Find where the given text appears and provide that cell's center as [X, Y] coordinate. 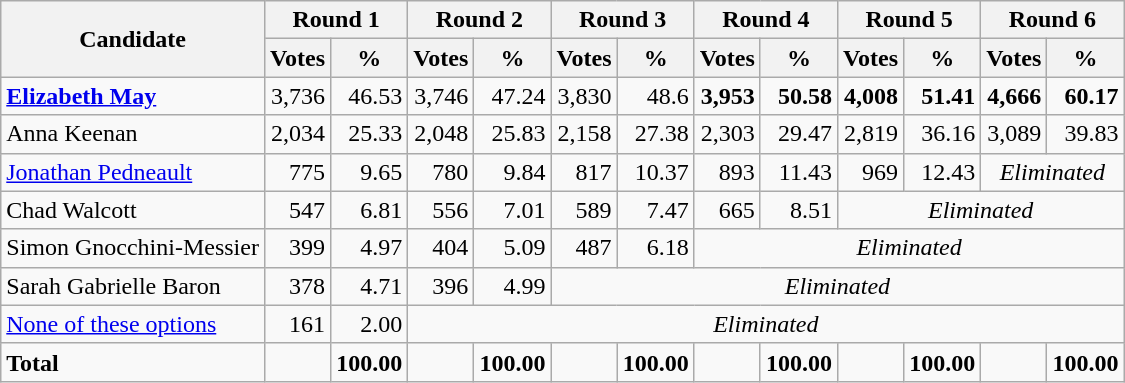
9.84 [512, 172]
50.58 [798, 96]
969 [870, 172]
47.24 [512, 96]
3,953 [727, 96]
2.00 [370, 324]
775 [297, 172]
46.53 [370, 96]
4.99 [512, 286]
780 [441, 172]
404 [441, 248]
Sarah Gabrielle Baron [133, 286]
2,048 [441, 134]
3,830 [584, 96]
25.33 [370, 134]
27.38 [656, 134]
60.17 [1086, 96]
36.16 [942, 134]
547 [297, 210]
8.51 [798, 210]
Round 3 [622, 20]
Simon Gnocchini-Messier [133, 248]
6.81 [370, 210]
396 [441, 286]
Round 1 [336, 20]
7.01 [512, 210]
2,303 [727, 134]
Anna Keenan [133, 134]
Elizabeth May [133, 96]
2,034 [297, 134]
Round 5 [908, 20]
39.83 [1086, 134]
2,819 [870, 134]
378 [297, 286]
589 [584, 210]
3,089 [1014, 134]
Chad Walcott [133, 210]
665 [727, 210]
3,736 [297, 96]
5.09 [512, 248]
29.47 [798, 134]
4.71 [370, 286]
Total [133, 362]
2,158 [584, 134]
6.18 [656, 248]
161 [297, 324]
Jonathan Pedneault [133, 172]
None of these options [133, 324]
Round 2 [480, 20]
893 [727, 172]
4,008 [870, 96]
817 [584, 172]
4.97 [370, 248]
556 [441, 210]
Round 6 [1052, 20]
51.41 [942, 96]
4,666 [1014, 96]
25.83 [512, 134]
Candidate [133, 39]
48.6 [656, 96]
11.43 [798, 172]
399 [297, 248]
3,746 [441, 96]
7.47 [656, 210]
9.65 [370, 172]
12.43 [942, 172]
10.37 [656, 172]
Round 4 [766, 20]
487 [584, 248]
